Extract the [X, Y] coordinate from the center of the cell holding the provided text.  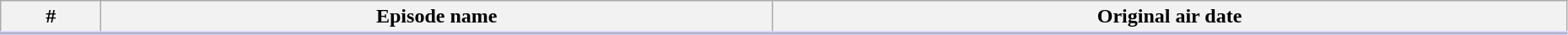
# [51, 17]
Original air date [1170, 17]
Episode name [437, 17]
